Determine the [x, y] coordinate at the center of the cell enclosing the given text.  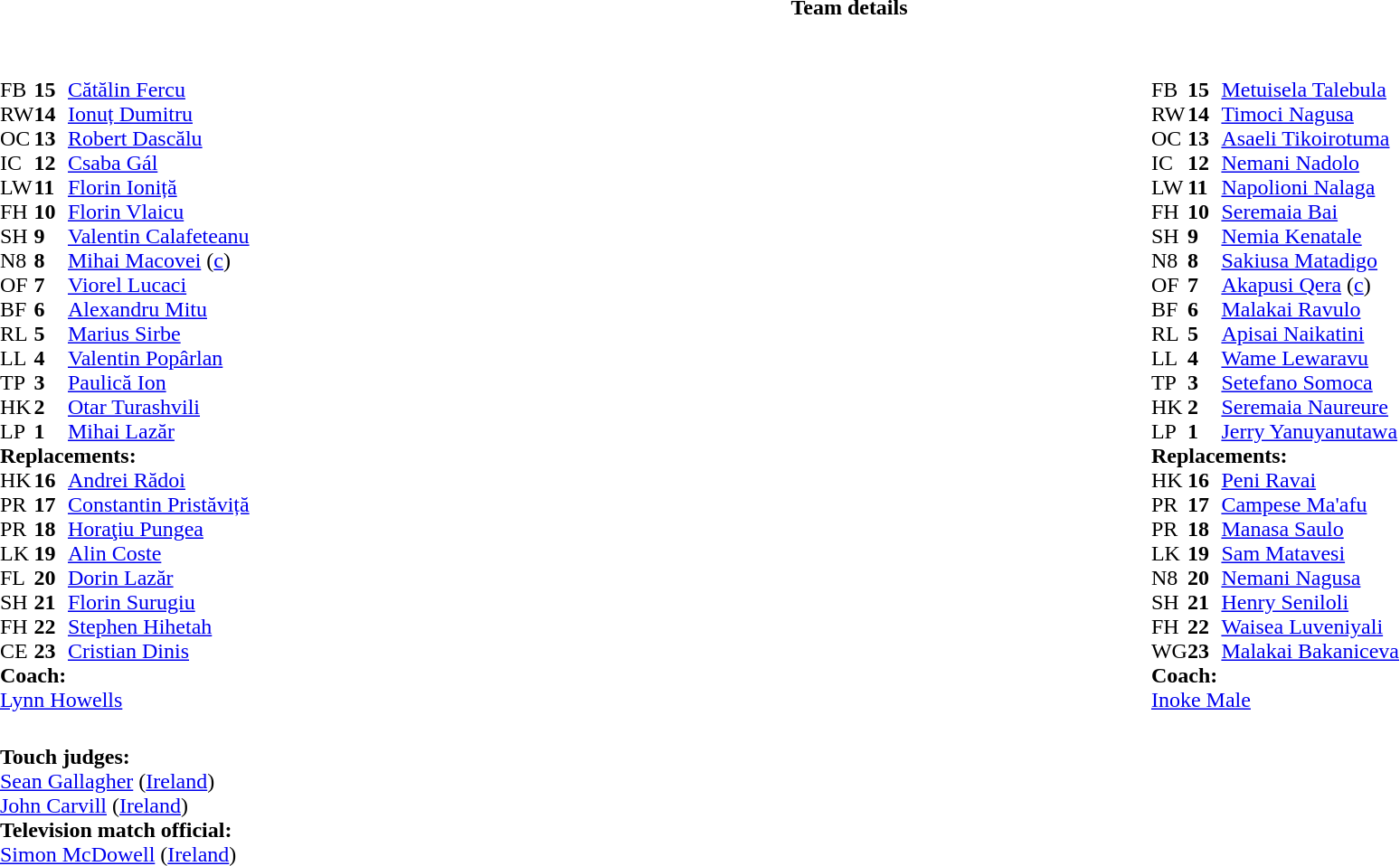
Dorin Lazăr [159, 579]
Viorel Lucaci [159, 286]
Stephen Hihetah [159, 627]
Peni Ravai [1310, 481]
Mihai Lazăr [159, 432]
Horaţiu Pungea [159, 530]
Seremaia Naureure [1310, 407]
Paulică Ion [159, 383]
Constantin Pristăviță [159, 504]
Jerry Yanuyanutawa [1310, 432]
Manasa Saulo [1310, 530]
Cristian Dinis [159, 651]
Florin Vlaicu [159, 212]
Campese Ma'afu [1310, 504]
Sam Matavesi [1310, 553]
Apisai Naikatini [1310, 334]
Florin Ioniță [159, 188]
Andrei Rădoi [159, 481]
Otar Turashvili [159, 407]
Valentin Calafeteanu [159, 237]
Csaba Gál [159, 163]
Alin Coste [159, 553]
Marius Sirbe [159, 334]
Florin Surugiu [159, 602]
Nemani Nadolo [1310, 163]
Metuisela Talebula [1310, 90]
Asaeli Tikoirotuma [1310, 139]
Lynn Howells [125, 700]
Valentin Popârlan [159, 358]
Sakiusa Matadigo [1310, 260]
Waisea Luveniyali [1310, 627]
FL [17, 579]
Setefano Somoca [1310, 383]
Robert Dascălu [159, 139]
Akapusi Qera (c) [1310, 286]
Napolioni Nalaga [1310, 188]
Mihai Macovei (c) [159, 260]
Timoci Nagusa [1310, 114]
Malakai Ravulo [1310, 309]
Ionuț Dumitru [159, 114]
Nemia Kenatale [1310, 237]
Cătălin Fercu [159, 90]
Seremaia Bai [1310, 212]
WG [1169, 651]
CE [17, 651]
Alexandru Mitu [159, 309]
Nemani Nagusa [1310, 579]
Henry Seniloli [1310, 602]
Inoke Male [1275, 700]
Malakai Bakaniceva [1310, 651]
Wame Lewaravu [1310, 358]
